For the text-containing cell, return its midpoint in (X, Y) coordinate format. 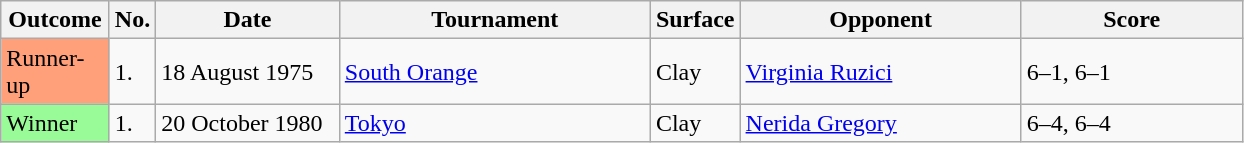
Outcome (56, 20)
6–4, 6–4 (1132, 123)
Nerida Gregory (880, 123)
18 August 1975 (248, 72)
6–1, 6–1 (1132, 72)
Tokyo (494, 123)
Tournament (494, 20)
Score (1132, 20)
Surface (695, 20)
Winner (56, 123)
Virginia Ruzici (880, 72)
South Orange (494, 72)
Opponent (880, 20)
Date (248, 20)
No. (132, 20)
20 October 1980 (248, 123)
Runner-up (56, 72)
